Identify which cell holds the provided text, then report its (X, Y) central coordinate. 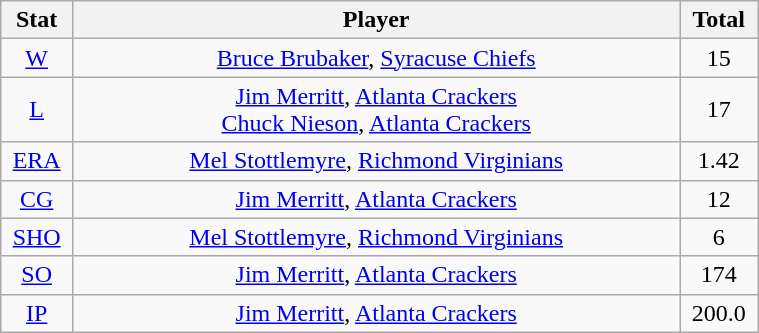
SO (37, 275)
Stat (37, 20)
IP (37, 313)
15 (719, 58)
Total (719, 20)
12 (719, 199)
CG (37, 199)
174 (719, 275)
17 (719, 110)
SHO (37, 237)
W (37, 58)
1.42 (719, 161)
Bruce Brubaker, Syracuse Chiefs (376, 58)
200.0 (719, 313)
L (37, 110)
Jim Merritt, Atlanta Crackers Chuck Nieson, Atlanta Crackers (376, 110)
ERA (37, 161)
Player (376, 20)
6 (719, 237)
